Return the [X, Y] coordinate for the center point of the cell that contains the specified text.  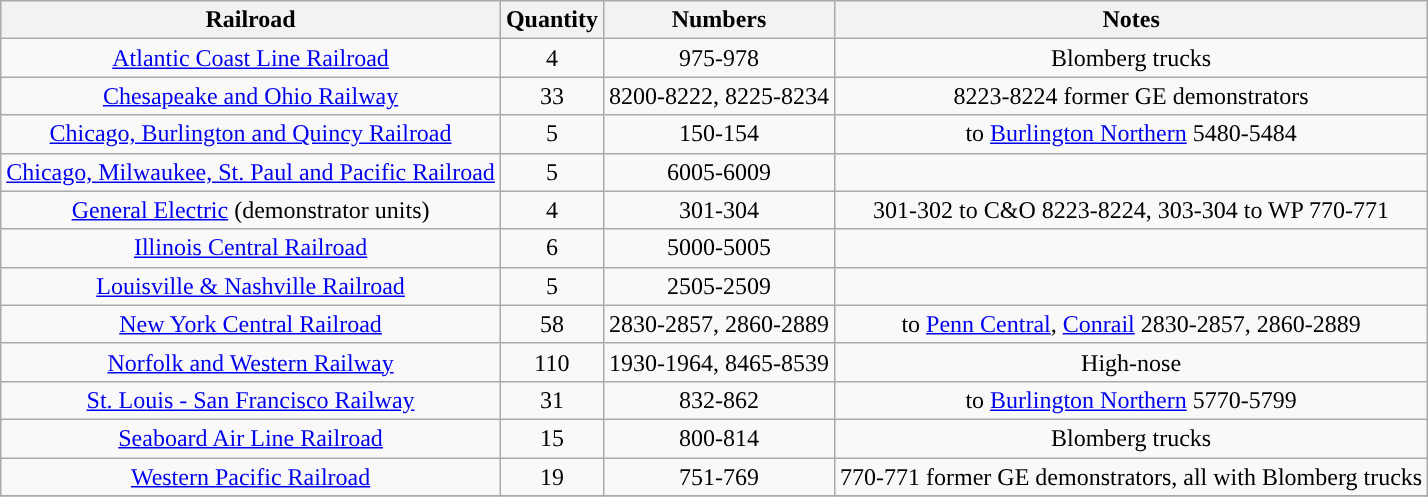
8223-8224 former GE demonstrators [1130, 96]
110 [552, 362]
St. Louis - San Francisco Railway [251, 400]
Western Pacific Railroad [251, 477]
Atlantic Coast Line Railroad [251, 58]
2830-2857, 2860-2889 [718, 324]
33 [552, 96]
5000-5005 [718, 248]
6 [552, 248]
Illinois Central Railroad [251, 248]
Chesapeake and Ohio Railway [251, 96]
New York Central Railroad [251, 324]
Louisville & Nashville Railroad [251, 286]
770-771 former GE demonstrators, all with Blomberg trucks [1130, 477]
to Penn Central, Conrail 2830-2857, 2860-2889 [1130, 324]
150-154 [718, 134]
to Burlington Northern 5480-5484 [1130, 134]
8200-8222, 8225-8234 [718, 96]
19 [552, 477]
800-814 [718, 438]
6005-6009 [718, 172]
Notes [1130, 20]
975-978 [718, 58]
15 [552, 438]
1930-1964, 8465-8539 [718, 362]
Railroad [251, 20]
301-304 [718, 210]
2505-2509 [718, 286]
General Electric (demonstrator units) [251, 210]
Chicago, Milwaukee, St. Paul and Pacific Railroad [251, 172]
751-769 [718, 477]
301-302 to C&O 8223-8224, 303-304 to WP 770-771 [1130, 210]
Seaboard Air Line Railroad [251, 438]
Chicago, Burlington and Quincy Railroad [251, 134]
832-862 [718, 400]
to Burlington Northern 5770-5799 [1130, 400]
31 [552, 400]
Numbers [718, 20]
Quantity [552, 20]
58 [552, 324]
High-nose [1130, 362]
Norfolk and Western Railway [251, 362]
